Output the [x, y] coordinate of the center of the cell containing the given text.  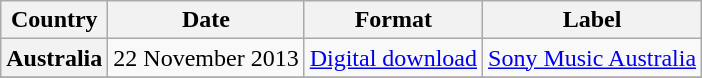
Australia [54, 58]
22 November 2013 [206, 58]
Date [206, 20]
Sony Music Australia [592, 58]
Format [393, 20]
Label [592, 20]
Country [54, 20]
Digital download [393, 58]
